Search for the cell housing the specified text and yield its [x, y] center coordinate. 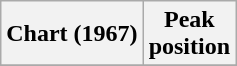
Chart (1967) [72, 34]
Peakposition [189, 34]
